Output the (x, y) coordinate of the center of the cell containing the given text.  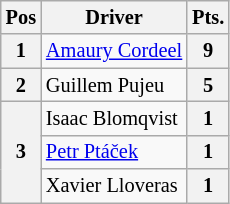
Petr Ptáček (114, 152)
Pts. (208, 17)
9 (208, 51)
2 (21, 85)
Driver (114, 17)
5 (208, 85)
Amaury Cordeel (114, 51)
Pos (21, 17)
Isaac Blomqvist (114, 118)
Guillem Pujeu (114, 85)
Xavier Lloveras (114, 186)
3 (21, 152)
